For the text-containing cell, return its midpoint in [x, y] coordinate format. 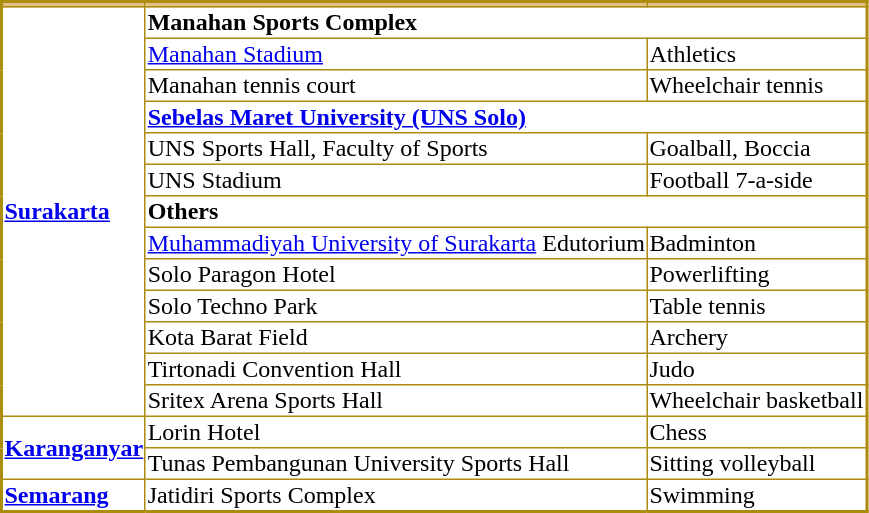
Muhammadiyah University of Surakarta Edutorium [396, 243]
Others [506, 212]
Badminton [756, 243]
Solo Techno Park [396, 306]
Table tennis [756, 306]
Chess [756, 432]
Powerlifting [756, 275]
Solo Paragon Hotel [396, 275]
Football 7-a-side [756, 180]
Kota Barat Field [396, 338]
Jatidiri Sports Complex [396, 495]
UNS Stadium [396, 180]
Athletics [756, 54]
Swimming [756, 495]
Wheelchair basketball [756, 401]
Karanganyar [74, 448]
Lorin Hotel [396, 432]
Manahan Sports Complex [506, 23]
Semarang [74, 495]
Goalball, Boccia [756, 149]
Wheelchair tennis [756, 86]
Tirtonadi Convention Hall [396, 369]
Sitting volleyball [756, 464]
UNS Sports Hall, Faculty of Sports [396, 149]
Judo [756, 369]
Archery [756, 338]
Manahan Stadium [396, 54]
Sritex Arena Sports Hall [396, 401]
Tunas Pembangunan University Sports Hall [396, 464]
Sebelas Maret University (UNS Solo) [506, 117]
Surakarta [74, 212]
Manahan tennis court [396, 86]
